Scan for the cell matching the given text and deliver its [X, Y] coordinate at center. 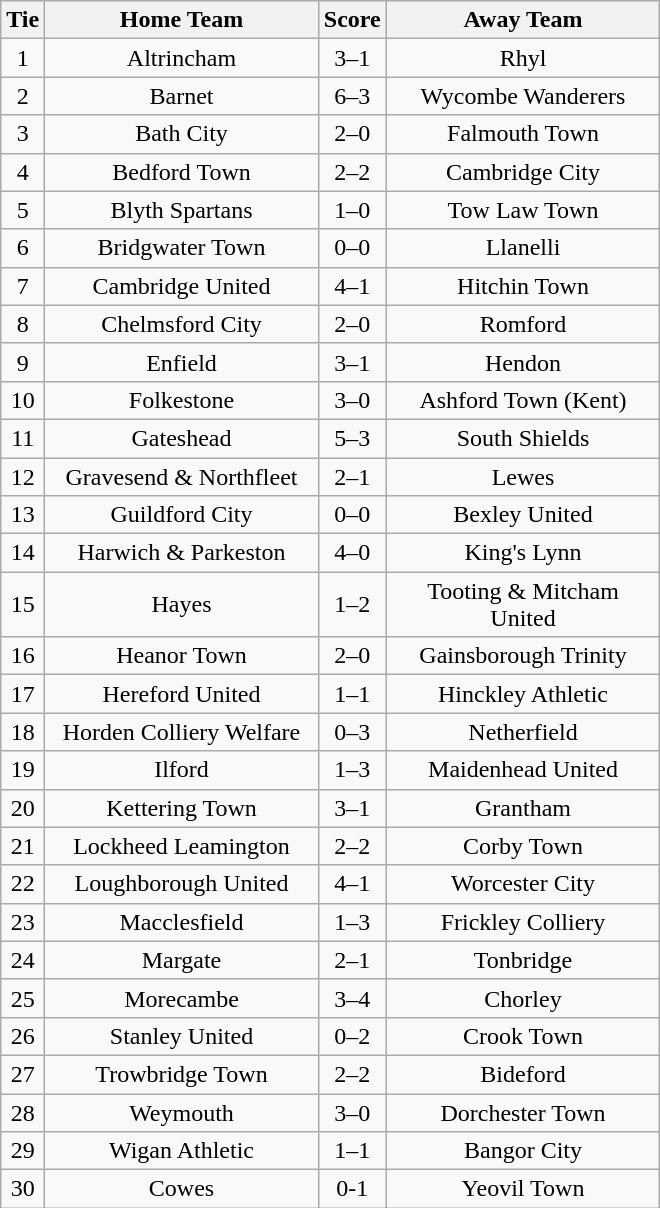
1 [23, 58]
Bangor City [523, 1151]
Lewes [523, 477]
Macclesfield [182, 922]
1–0 [352, 210]
11 [23, 438]
7 [23, 286]
6–3 [352, 96]
Chorley [523, 998]
Hendon [523, 362]
Dorchester Town [523, 1113]
Netherfield [523, 732]
Trowbridge Town [182, 1074]
22 [23, 884]
Crook Town [523, 1036]
Score [352, 20]
12 [23, 477]
Wigan Athletic [182, 1151]
Grantham [523, 808]
Guildford City [182, 515]
2 [23, 96]
24 [23, 960]
Barnet [182, 96]
Bexley United [523, 515]
4–0 [352, 553]
23 [23, 922]
Hinckley Athletic [523, 694]
28 [23, 1113]
Lockheed Leamington [182, 846]
Gravesend & Northfleet [182, 477]
Harwich & Parkeston [182, 553]
Margate [182, 960]
0-1 [352, 1189]
30 [23, 1189]
0–3 [352, 732]
Enfield [182, 362]
Romford [523, 324]
10 [23, 400]
Corby Town [523, 846]
4 [23, 172]
25 [23, 998]
Heanor Town [182, 656]
27 [23, 1074]
Hayes [182, 604]
17 [23, 694]
9 [23, 362]
Home Team [182, 20]
Ashford Town (Kent) [523, 400]
Rhyl [523, 58]
Tie [23, 20]
King's Lynn [523, 553]
3–4 [352, 998]
South Shields [523, 438]
5–3 [352, 438]
Frickley Colliery [523, 922]
Stanley United [182, 1036]
Folkestone [182, 400]
Falmouth Town [523, 134]
Kettering Town [182, 808]
Wycombe Wanderers [523, 96]
Yeovil Town [523, 1189]
Bridgwater Town [182, 248]
Hereford United [182, 694]
Bedford Town [182, 172]
Morecambe [182, 998]
6 [23, 248]
15 [23, 604]
Bath City [182, 134]
26 [23, 1036]
Gainsborough Trinity [523, 656]
8 [23, 324]
20 [23, 808]
Bideford [523, 1074]
19 [23, 770]
Tooting & Mitcham United [523, 604]
Horden Colliery Welfare [182, 732]
Ilford [182, 770]
Altrincham [182, 58]
1–2 [352, 604]
Worcester City [523, 884]
Gateshead [182, 438]
Llanelli [523, 248]
Away Team [523, 20]
5 [23, 210]
Loughborough United [182, 884]
Cambridge City [523, 172]
18 [23, 732]
Tow Law Town [523, 210]
Cambridge United [182, 286]
Maidenhead United [523, 770]
Cowes [182, 1189]
13 [23, 515]
Blyth Spartans [182, 210]
3 [23, 134]
Hitchin Town [523, 286]
Weymouth [182, 1113]
21 [23, 846]
Tonbridge [523, 960]
14 [23, 553]
16 [23, 656]
29 [23, 1151]
Chelmsford City [182, 324]
0–2 [352, 1036]
